Detect which cell encompasses the target text, then output its [x, y] center coordinate. 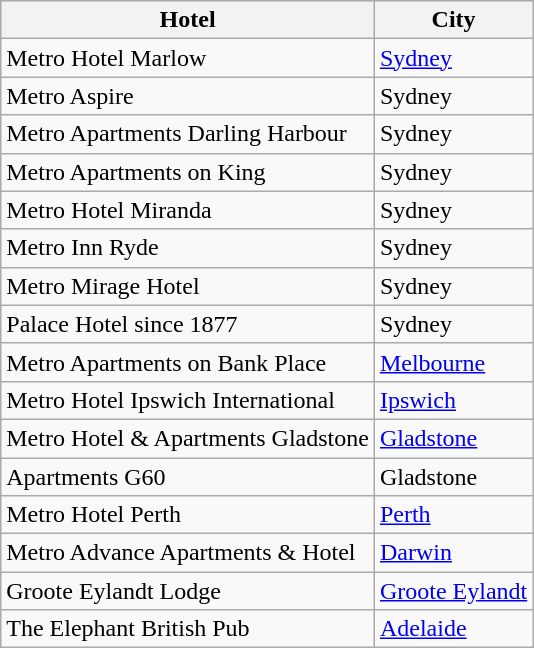
Metro Aspire [188, 96]
Metro Apartments on King [188, 172]
Palace Hotel since 1877 [188, 324]
Metro Apartments on Bank Place [188, 362]
The Elephant British Pub [188, 629]
Ipswich [453, 400]
Metro Hotel Miranda [188, 210]
Metro Hotel Perth [188, 515]
Metro Advance Apartments & Hotel [188, 553]
Metro Hotel Marlow [188, 58]
City [453, 20]
Hotel [188, 20]
Metro Mirage Hotel [188, 286]
Adelaide [453, 629]
Apartments G60 [188, 477]
Perth [453, 515]
Metro Hotel & Apartments Gladstone [188, 438]
Darwin [453, 553]
Groote Eylandt Lodge [188, 591]
Metro Inn Ryde [188, 248]
Melbourne [453, 362]
Groote Eylandt [453, 591]
Metro Hotel Ipswich International [188, 400]
Metro Apartments Darling Harbour [188, 134]
